Identify which cell holds the provided text, then report its (X, Y) central coordinate. 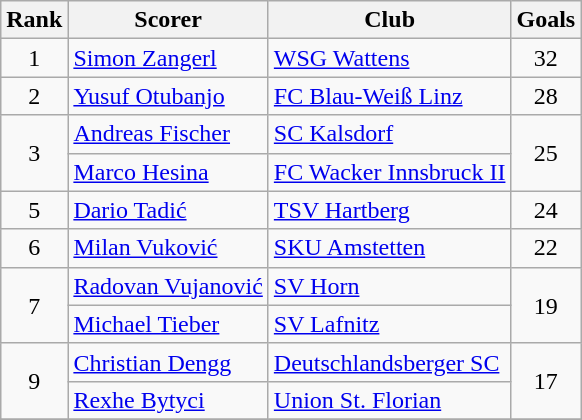
9 (34, 381)
6 (34, 248)
Yusuf Otubanjo (168, 96)
Rexhe Bytyci (168, 400)
Scorer (168, 20)
Michael Tieber (168, 324)
Union St. Florian (390, 400)
TSV Hartberg (390, 210)
1 (34, 58)
SKU Amstetten (390, 248)
Andreas Fischer (168, 134)
2 (34, 96)
7 (34, 305)
FC Blau-Weiß Linz (390, 96)
Milan Vuković (168, 248)
SV Horn (390, 286)
3 (34, 153)
Club (390, 20)
Christian Dengg (168, 362)
5 (34, 210)
Simon Zangerl (168, 58)
SV Lafnitz (390, 324)
19 (546, 305)
WSG Wattens (390, 58)
17 (546, 381)
Deutschlandsberger SC (390, 362)
25 (546, 153)
32 (546, 58)
Radovan Vujanović (168, 286)
FC Wacker Innsbruck II (390, 172)
Dario Tadić (168, 210)
22 (546, 248)
Marco Hesina (168, 172)
Goals (546, 20)
Rank (34, 20)
24 (546, 210)
28 (546, 96)
SC Kalsdorf (390, 134)
